Provide the [X, Y] coordinate of the cell's center where the given text is located.  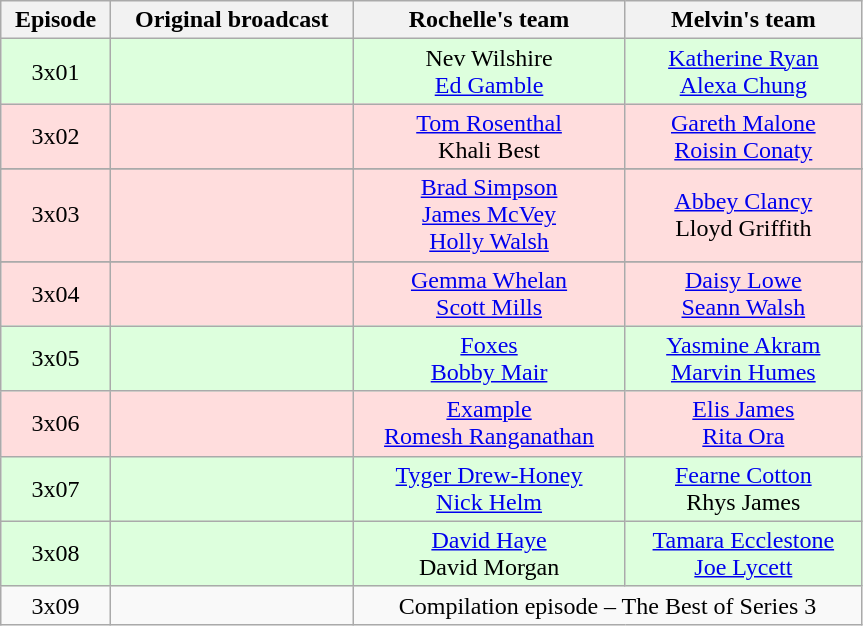
Rochelle's team [489, 20]
3x01 [56, 72]
3x09 [56, 605]
Katherine RyanAlexa Chung [744, 72]
David HayeDavid Morgan [489, 554]
Gemma WhelanScott Mills [489, 294]
Daisy LoweSeann Walsh [744, 294]
Yasmine AkramMarvin Humes [744, 358]
Episode [56, 20]
Compilation episode – The Best of Series 3 [608, 605]
Tom RosenthalKhali Best [489, 136]
3x03 [56, 215]
Elis JamesRita Ora [744, 424]
Melvin's team [744, 20]
3x02 [56, 136]
Fearne CottonRhys James [744, 488]
3x08 [56, 554]
ExampleRomesh Ranganathan [489, 424]
3x07 [56, 488]
3x04 [56, 294]
Original broadcast [232, 20]
Brad SimpsonJames McVeyHolly Walsh [489, 215]
Abbey ClancyLloyd Griffith [744, 215]
Nev WilshireEd Gamble [489, 72]
3x06 [56, 424]
Tyger Drew-HoneyNick Helm [489, 488]
3x05 [56, 358]
FoxesBobby Mair [489, 358]
Gareth MaloneRoisin Conaty [744, 136]
Tamara EcclestoneJoe Lycett [744, 554]
